From the cell containing the given text, extract its center point as [x, y] coordinate. 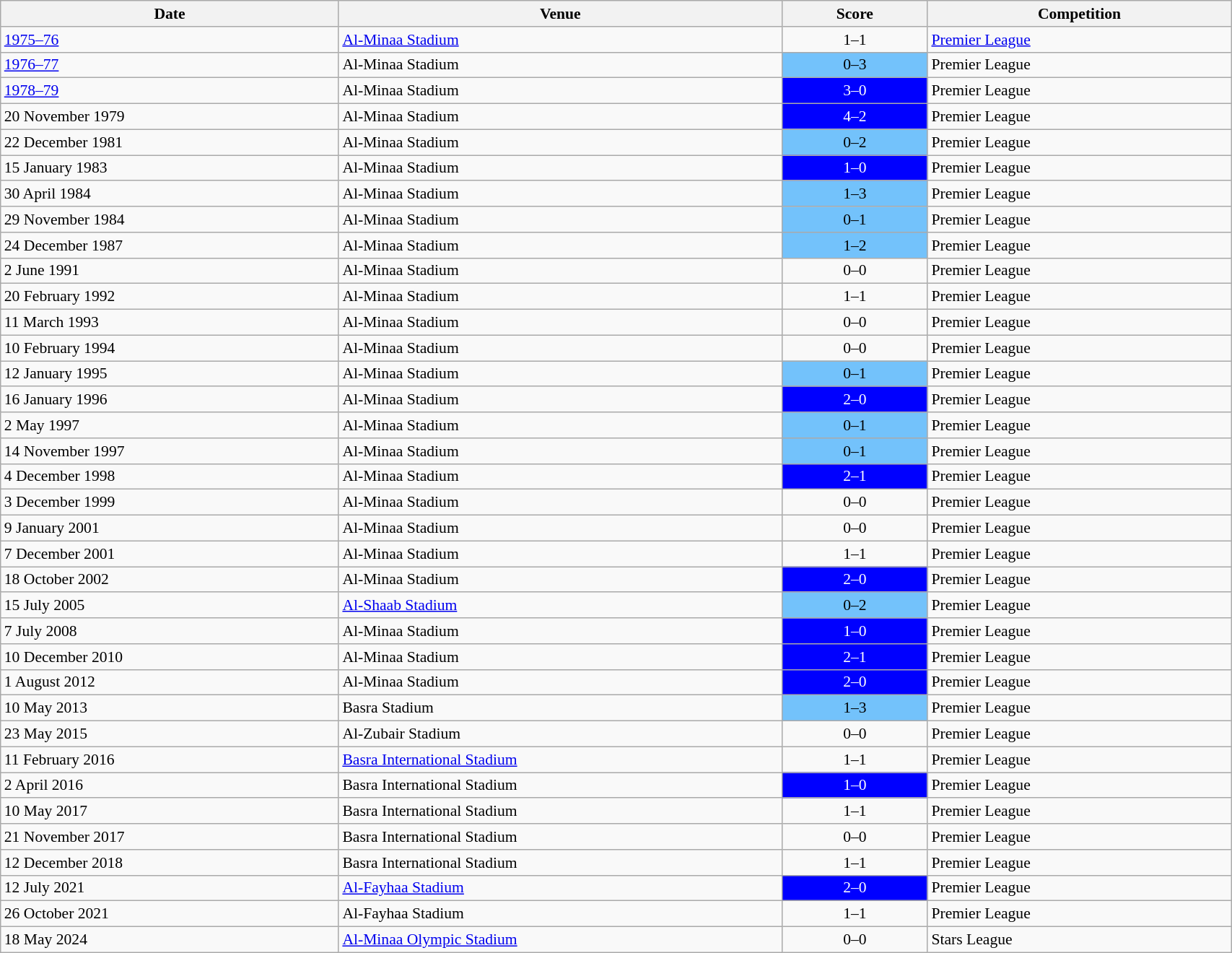
14 November 1997 [170, 451]
16 January 1996 [170, 400]
20 February 1992 [170, 297]
Basra Stadium [560, 708]
11 February 2016 [170, 760]
Venue [560, 14]
Competition [1079, 14]
11 March 1993 [170, 323]
12 January 1995 [170, 374]
30 April 1984 [170, 194]
4–2 [855, 117]
Stars League [1079, 940]
15 January 1983 [170, 168]
2 May 1997 [170, 425]
26 October 2021 [170, 914]
29 November 1984 [170, 219]
20 November 1979 [170, 117]
12 December 2018 [170, 863]
Al-Zubair Stadium [560, 734]
2 June 1991 [170, 271]
7 December 2001 [170, 554]
Score [855, 14]
Al-Minaa Olympic Stadium [560, 940]
1 August 2012 [170, 682]
Date [170, 14]
10 February 1994 [170, 348]
4 December 1998 [170, 476]
1975–76 [170, 40]
2 April 2016 [170, 786]
3 December 1999 [170, 502]
22 December 1981 [170, 142]
10 December 2010 [170, 657]
1978–79 [170, 91]
1976–77 [170, 65]
Al-Shaab Stadium [560, 606]
18 May 2024 [170, 940]
15 July 2005 [170, 606]
1–2 [855, 245]
24 December 1987 [170, 245]
10 May 2017 [170, 811]
3–0 [855, 91]
10 May 2013 [170, 708]
0–3 [855, 65]
23 May 2015 [170, 734]
9 January 2001 [170, 528]
18 October 2002 [170, 580]
21 November 2017 [170, 837]
12 July 2021 [170, 888]
7 July 2008 [170, 631]
